Pinpoint the cell where the given text exists, returning its (X, Y) midpoint coordinate. 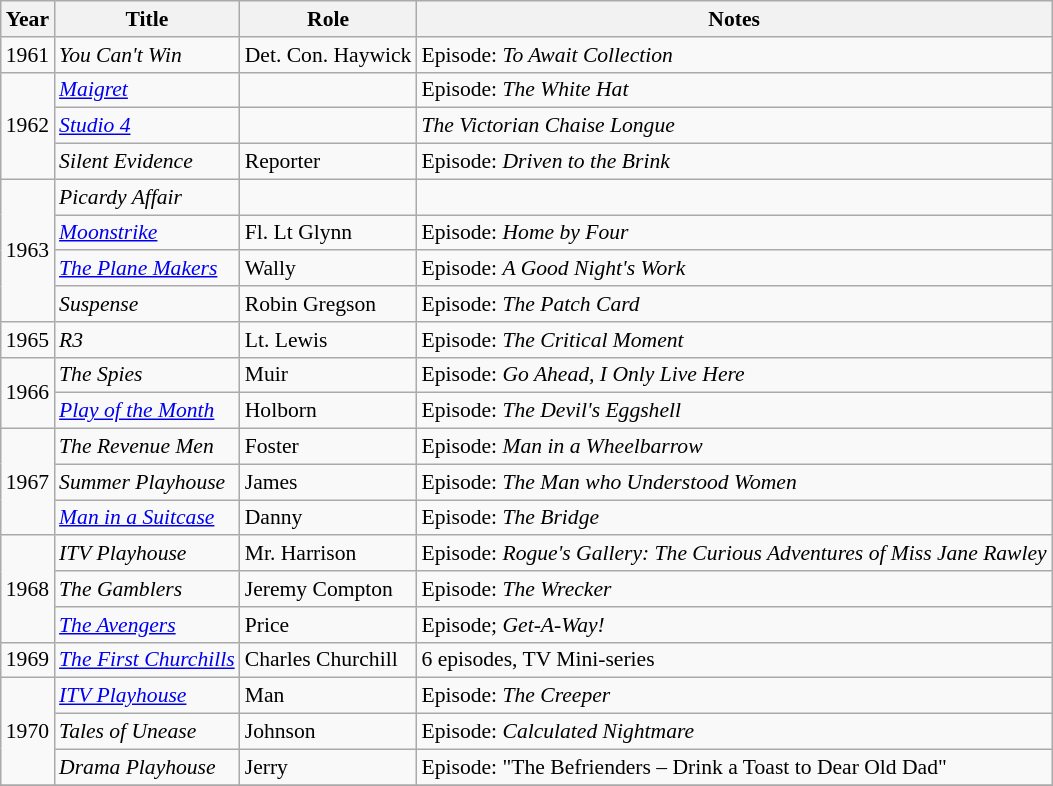
Man (328, 696)
Johnson (328, 732)
Mr. Harrison (328, 554)
Episode: Driven to the Brink (734, 162)
1961 (28, 55)
6 episodes, TV Mini-series (734, 660)
Episode: The Devil's Eggshell (734, 411)
Drama Playhouse (147, 767)
Man in a Suitcase (147, 518)
1966 (28, 392)
Det. Con. Haywick (328, 55)
The Avengers (147, 625)
Suspense (147, 304)
1968 (28, 590)
Episode: The Critical Moment (734, 340)
Episode: The Wrecker (734, 589)
Reporter (328, 162)
Episode: Calculated Nightmare (734, 732)
Episode: The Bridge (734, 518)
Silent Evidence (147, 162)
Episode: To Await Collection (734, 55)
Danny (328, 518)
Robin Gregson (328, 304)
1967 (28, 482)
R3 (147, 340)
Year (28, 19)
Holborn (328, 411)
Summer Playhouse (147, 482)
The Gamblers (147, 589)
The Spies (147, 375)
Foster (328, 447)
Maigret (147, 90)
Role (328, 19)
Picardy Affair (147, 197)
Wally (328, 269)
Moonstrike (147, 233)
1969 (28, 660)
Lt. Lewis (328, 340)
Fl. Lt Glynn (328, 233)
The Plane Makers (147, 269)
Jeremy Compton (328, 589)
James (328, 482)
Charles Churchill (328, 660)
1963 (28, 250)
Play of the Month (147, 411)
Notes (734, 19)
Episode: The White Hat (734, 90)
Episode: "The Befrienders – Drink a Toast to Dear Old Dad" (734, 767)
Episode: The Creeper (734, 696)
Tales of Unease (147, 732)
1962 (28, 126)
1970 (28, 732)
You Can't Win (147, 55)
Episode: Home by Four (734, 233)
Muir (328, 375)
Episode: Go Ahead, I Only Live Here (734, 375)
Title (147, 19)
Jerry (328, 767)
Price (328, 625)
Episode: The Patch Card (734, 304)
Studio 4 (147, 126)
Episode; Get-A-Way! (734, 625)
Episode: The Man who Understood Women (734, 482)
Episode: A Good Night's Work (734, 269)
Episode: Rogue's Gallery: The Curious Adventures of Miss Jane Rawley (734, 554)
Episode: Man in a Wheelbarrow (734, 447)
The First Churchills (147, 660)
The Revenue Men (147, 447)
The Victorian Chaise Longue (734, 126)
1965 (28, 340)
